Return (x, y) of the center of cell containing provided text 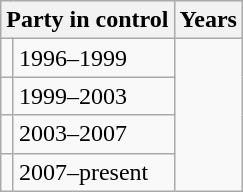
Years (208, 20)
1996–1999 (94, 58)
Party in control (88, 20)
2007–present (94, 172)
1999–2003 (94, 96)
2003–2007 (94, 134)
